For the text-containing cell, return its midpoint in [X, Y] coordinate format. 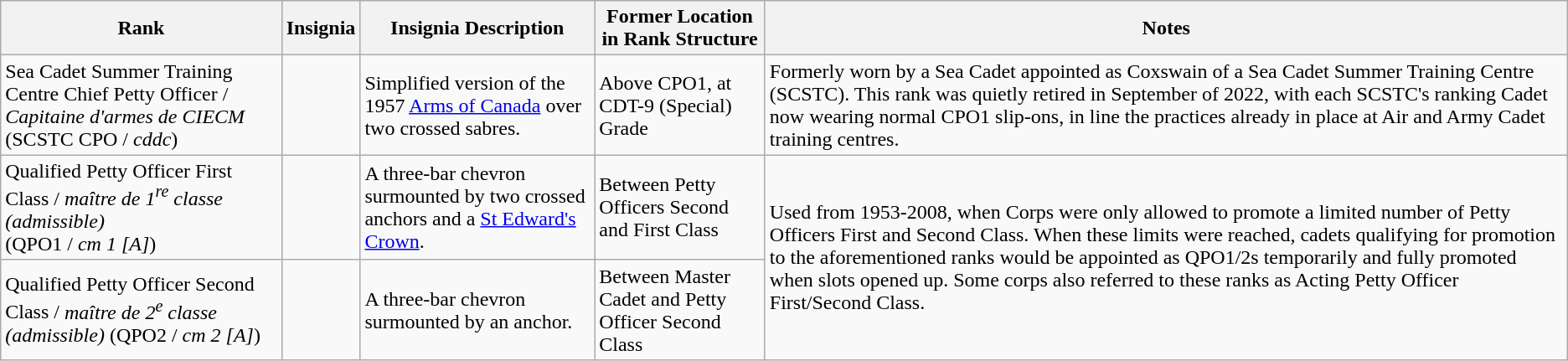
Notes [1166, 28]
Former Location in Rank Structure [680, 28]
Above CPO1, at CDT-9 (Special) Grade [680, 106]
Qualified Petty Officer Second Class / maître de 2e classe (admissible) (QPO2 / cm 2 [A]) [141, 310]
Insignia Description [477, 28]
Insignia [321, 28]
Between Petty Officers Second and First Class [680, 208]
Sea Cadet Summer Training Centre Chief Petty Officer / Capitaine d'armes de CIECM (SCSTC CPO / cddc) [141, 106]
A three-bar chevron surmounted by two crossed anchors and a St Edward's Crown. [477, 208]
Simplified version of the 1957 Arms of Canada over two crossed sabres. [477, 106]
Qualified Petty Officer First Class / maître de 1re classe (admissible)(QPO1 / cm 1 [A]) [141, 208]
A three-bar chevron surmounted by an anchor. [477, 310]
Rank [141, 28]
Between Master Cadet and Petty Officer Second Class [680, 310]
